Extract the (X, Y) coordinate from the center of the cell holding the provided text.  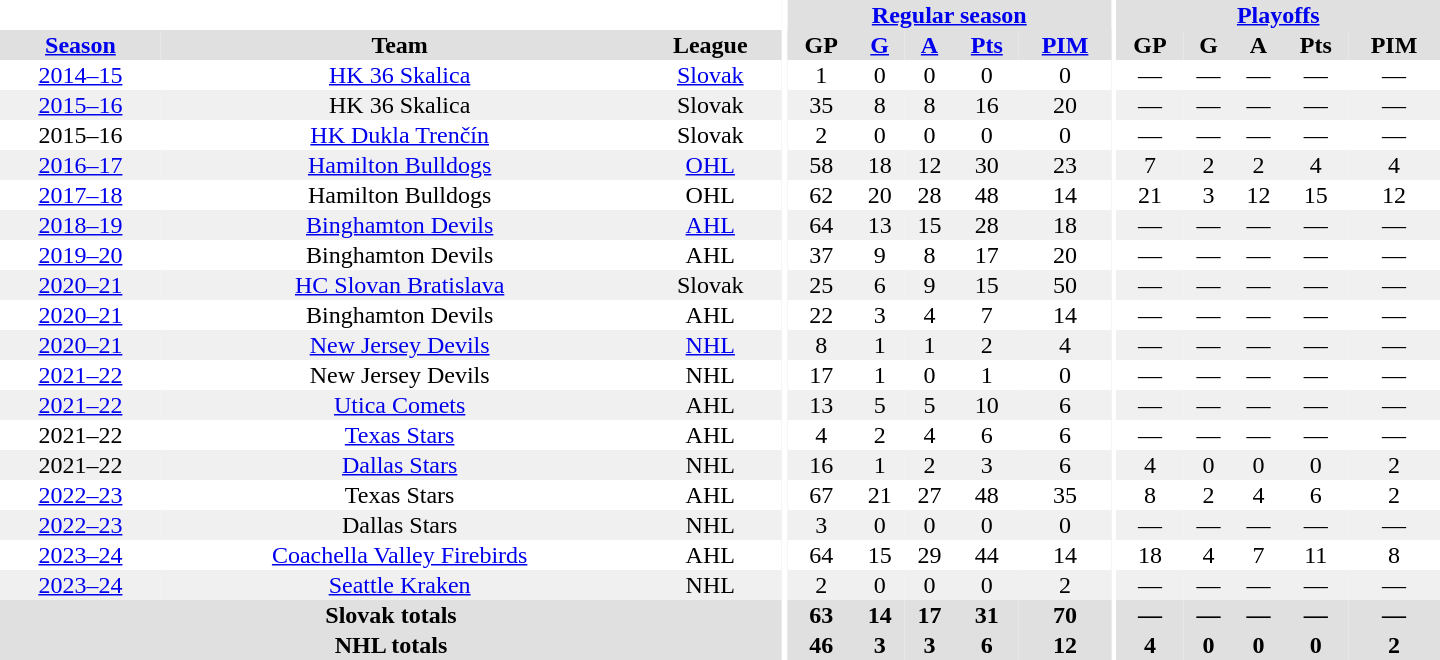
11 (1316, 555)
23 (1065, 165)
50 (1065, 285)
25 (822, 285)
27 (930, 495)
Playoffs (1278, 15)
22 (822, 315)
Team (400, 45)
62 (822, 195)
46 (822, 645)
HK Dukla Trenčín (400, 135)
League (711, 45)
29 (930, 555)
Regular season (950, 15)
2018–19 (80, 225)
2019–20 (80, 255)
2017–18 (80, 195)
10 (986, 405)
2014–15 (80, 75)
Season (80, 45)
63 (822, 615)
30 (986, 165)
Slovak totals (391, 615)
31 (986, 615)
2016–17 (80, 165)
67 (822, 495)
Seattle Kraken (400, 585)
NHL totals (391, 645)
70 (1065, 615)
Coachella Valley Firebirds (400, 555)
HC Slovan Bratislava (400, 285)
Utica Comets (400, 405)
58 (822, 165)
37 (822, 255)
44 (986, 555)
